Identify which cell holds the provided text, then report its [X, Y] central coordinate. 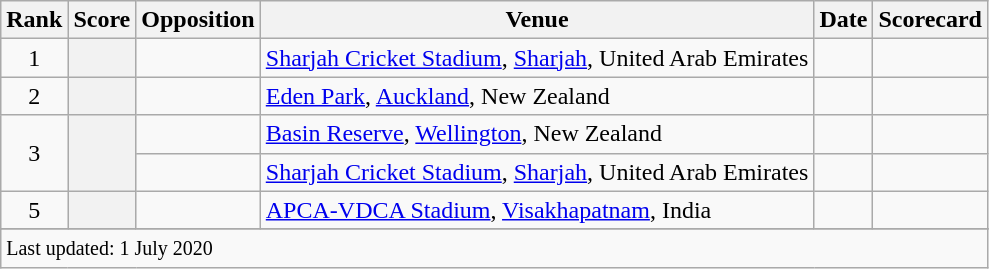
Basin Reserve, Wellington, New Zealand [537, 134]
Date [844, 20]
Score [102, 20]
Rank [34, 20]
3 [34, 153]
5 [34, 210]
Last updated: 1 July 2020 [494, 248]
Scorecard [930, 20]
Opposition [198, 20]
APCA-VDCA Stadium, Visakhapatnam, India [537, 210]
Eden Park, Auckland, New Zealand [537, 96]
1 [34, 58]
2 [34, 96]
Venue [537, 20]
